Detect which cell encompasses the target text, then output its (X, Y) center coordinate. 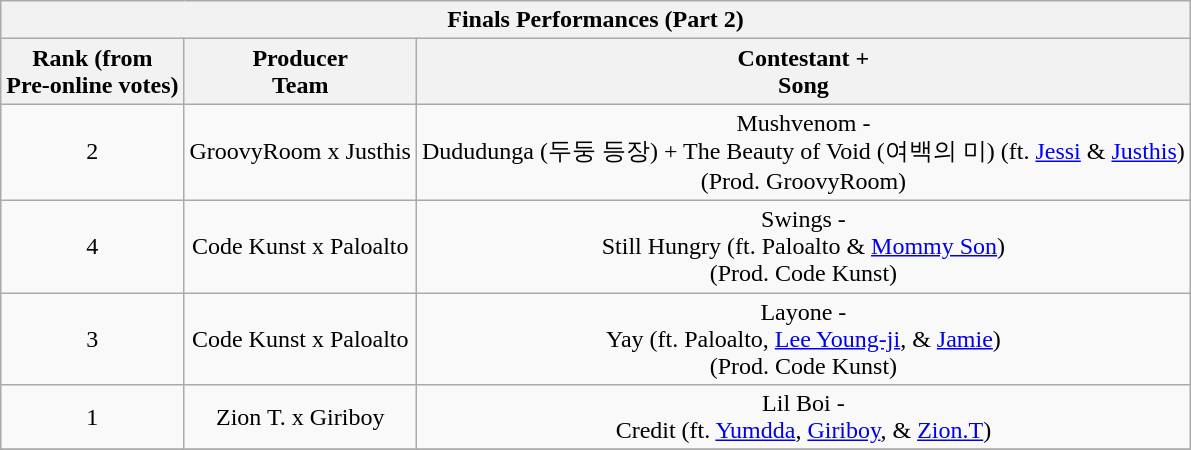
1 (92, 418)
3 (92, 338)
GroovyRoom x Justhis (300, 152)
Swings -Still Hungry (ft. Paloalto & Mommy Son)(Prod. Code Kunst) (803, 246)
Mushvenom -Dududunga (두둥 등장) + The Beauty of Void (여백의 미) (ft. Jessi & Justhis)(Prod. GroovyRoom) (803, 152)
Zion T. x Giriboy (300, 418)
2 (92, 152)
Finals Performances (Part 2) (596, 20)
Layone - Yay (ft. Paloalto, Lee Young-ji, & Jamie)(Prod. Code Kunst) (803, 338)
Rank (from Pre-online votes) (92, 72)
Producer Team (300, 72)
4 (92, 246)
Lil Boi -Credit (ft. Yumdda, Giriboy, & Zion.T) (803, 418)
Contestant + Song (803, 72)
